Output the (x, y) coordinate of the center of the cell containing the given text.  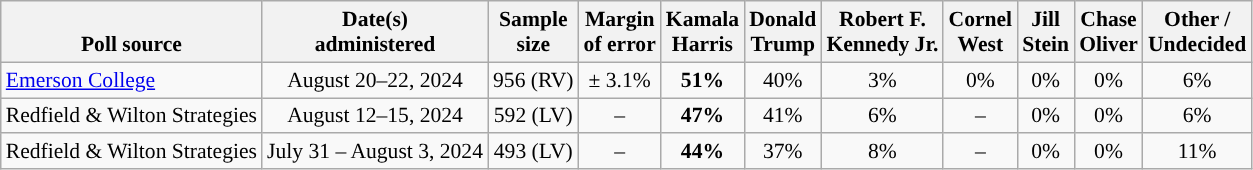
37% (782, 152)
August 20–22, 2024 (375, 80)
Emerson College (132, 80)
51% (702, 80)
DonaldTrump (782, 32)
August 12–15, 2024 (375, 116)
Marginof error (620, 32)
± 3.1% (620, 80)
Robert F.Kennedy Jr. (882, 32)
KamalaHarris (702, 32)
47% (702, 116)
ChaseOliver (1108, 32)
JillStein (1046, 32)
Other /Undecided (1197, 32)
592 (LV) (534, 116)
40% (782, 80)
Poll source (132, 32)
Date(s)administered (375, 32)
8% (882, 152)
July 31 – August 3, 2024 (375, 152)
Samplesize (534, 32)
3% (882, 80)
956 (RV) (534, 80)
493 (LV) (534, 152)
11% (1197, 152)
CornelWest (980, 32)
44% (702, 152)
41% (782, 116)
